Provide the [x, y] coordinate of the cell's center where the given text is located.  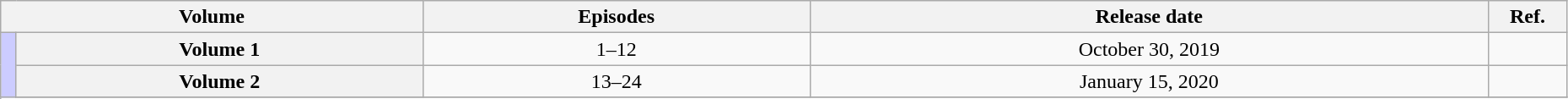
Release date [1149, 17]
Episodes [616, 17]
Volume 1 [219, 49]
1–12 [616, 49]
Volume 2 [219, 81]
October 30, 2019 [1149, 49]
Ref. [1528, 17]
January 15, 2020 [1149, 81]
Volume [212, 17]
13–24 [616, 81]
